For the text-containing cell, return its midpoint in (X, Y) coordinate format. 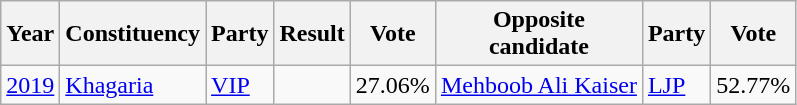
Result (312, 34)
52.77% (754, 85)
27.06% (392, 85)
Constituency (133, 34)
Year (30, 34)
Khagaria (133, 85)
VIP (240, 85)
Mehboob Ali Kaiser (538, 85)
2019 (30, 85)
LJP (676, 85)
Oppositecandidate (538, 34)
